Extract the [x, y] coordinate from the center of the cell holding the provided text.  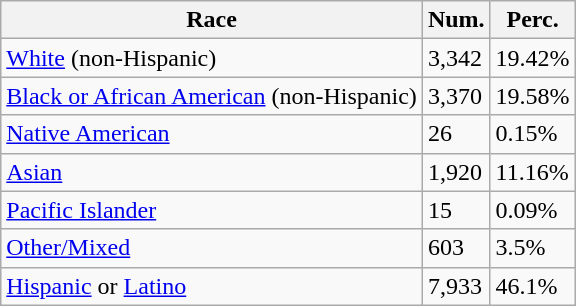
26 [456, 134]
Pacific Islander [212, 210]
Asian [212, 172]
15 [456, 210]
Native American [212, 134]
White (non-Hispanic) [212, 58]
46.1% [532, 286]
3,370 [456, 96]
3,342 [456, 58]
603 [456, 248]
19.58% [532, 96]
3.5% [532, 248]
19.42% [532, 58]
Hispanic or Latino [212, 286]
Num. [456, 20]
Black or African American (non-Hispanic) [212, 96]
Race [212, 20]
1,920 [456, 172]
Perc. [532, 20]
7,933 [456, 286]
0.15% [532, 134]
11.16% [532, 172]
Other/Mixed [212, 248]
0.09% [532, 210]
